Output the [X, Y] coordinate of the center of the cell containing the given text.  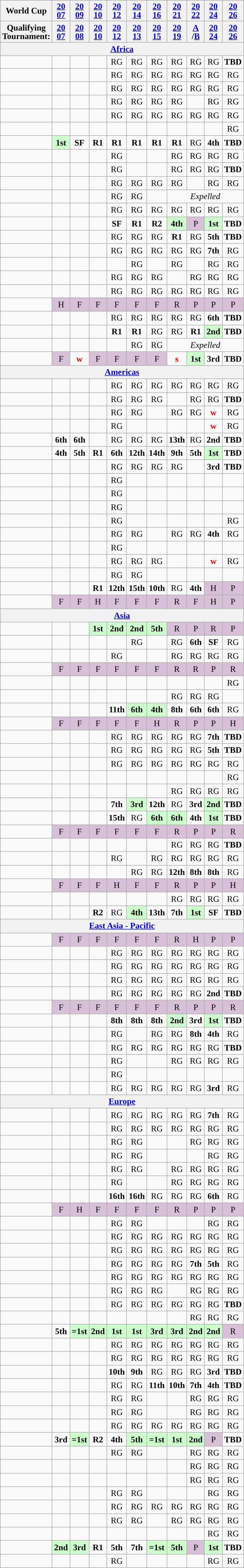
World Cup [26, 11]
s [177, 358]
A/B [196, 32]
2014 [137, 11]
Asia [122, 615]
2016 [157, 11]
2013 [137, 32]
2021 [177, 11]
2022 [196, 11]
2008 [80, 32]
2019 [177, 32]
14th [157, 453]
East Asia - Pacific [122, 926]
2015 [157, 32]
Europe [122, 1102]
Americas [122, 372]
Africa [122, 49]
2009 [80, 11]
QualifyingTournament: [26, 32]
